Search for the cell housing the specified text and yield its (x, y) center coordinate. 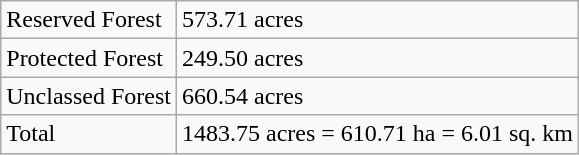
249.50 acres (377, 58)
660.54 acres (377, 96)
Unclassed Forest (89, 96)
Total (89, 134)
573.71 acres (377, 20)
1483.75 acres = 610.71 ha = 6.01 sq. km (377, 134)
Reserved Forest (89, 20)
Protected Forest (89, 58)
